Determine the [x, y] coordinate at the center of the cell enclosing the given text.  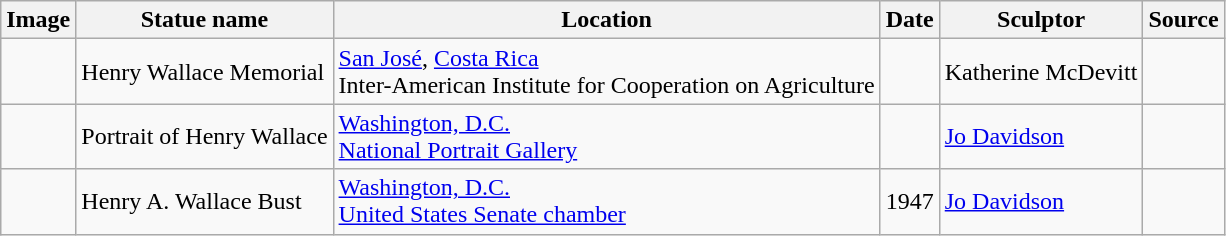
Henry A. Wallace Bust [204, 202]
Katherine McDevitt [1041, 72]
1947 [910, 202]
Statue name [204, 20]
Image [38, 20]
Washington, D.C.United States Senate chamber [606, 202]
Location [606, 20]
Source [1184, 20]
Henry Wallace Memorial [204, 72]
Washington, D.C.National Portrait Gallery [606, 136]
Date [910, 20]
Portrait of Henry Wallace [204, 136]
Sculptor [1041, 20]
San José, Costa RicaInter-American Institute for Cooperation on Agriculture [606, 72]
